Extract the (X, Y) coordinate from the center of the cell holding the provided text.  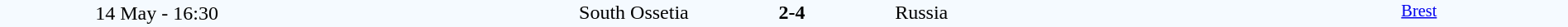
2-4 (791, 12)
14 May - 16:30 (157, 13)
Brest (1419, 13)
Russia (1082, 12)
South Ossetia (501, 12)
